Provide the (X, Y) coordinate of the cell's center where the given text is located.  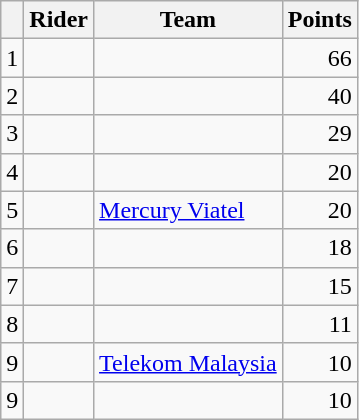
Rider (59, 20)
7 (12, 286)
1 (12, 58)
Mercury Viatel (188, 210)
6 (12, 248)
66 (320, 58)
40 (320, 96)
4 (12, 172)
Team (188, 20)
Telekom Malaysia (188, 362)
8 (12, 324)
3 (12, 134)
11 (320, 324)
18 (320, 248)
15 (320, 286)
5 (12, 210)
29 (320, 134)
Points (320, 20)
2 (12, 96)
